Scan for the cell matching the given text and deliver its (x, y) coordinate at center. 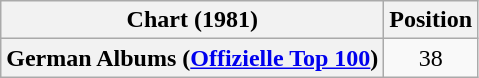
38 (431, 58)
German Albums (Offizielle Top 100) (192, 58)
Chart (1981) (192, 20)
Position (431, 20)
